From the cell containing the given text, extract its center point as [X, Y] coordinate. 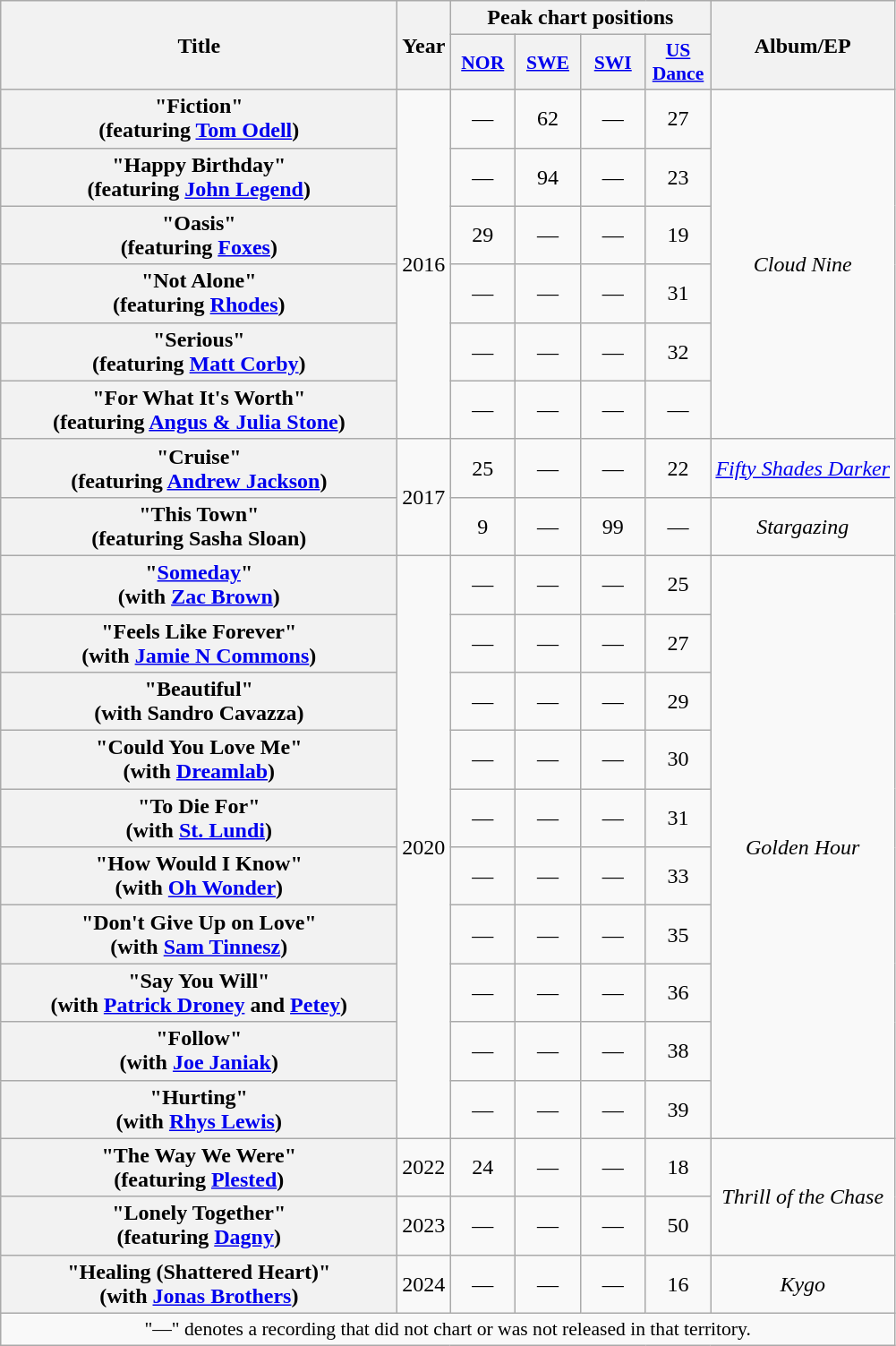
"Oasis"(featuring Foxes) [199, 235]
Year [424, 45]
19 [678, 235]
"Beautiful"(with Sandro Cavazza) [199, 702]
99 [612, 527]
"Follow"(with Joe Janiak) [199, 1051]
"Hurting"(with Rhys Lewis) [199, 1109]
62 [548, 118]
"Not Alone"(featuring Rhodes) [199, 294]
Album/EP [803, 45]
"For What It's Worth"(featuring Angus & Julia Stone) [199, 410]
2024 [424, 1284]
"Fiction"(featuring Tom Odell) [199, 118]
Thrill of the Chase [803, 1196]
"Could You Love Me"(with Dreamlab) [199, 759]
38 [678, 1051]
Stargazing [803, 527]
"Say You Will"(with Patrick Droney and Petey) [199, 992]
22 [678, 467]
2016 [424, 264]
"Healing (Shattered Heart)"(with Jonas Brothers) [199, 1284]
2020 [424, 847]
32 [678, 351]
33 [678, 876]
30 [678, 759]
39 [678, 1109]
"This Town"(featuring Sasha Sloan) [199, 527]
2017 [424, 497]
"Feels Like Forever"(with Jamie N Commons) [199, 643]
9 [483, 527]
"The Way We Were"(featuring Plested) [199, 1168]
SWE [548, 63]
Peak chart positions [580, 18]
"Don't Give Up on Love"(with Sam Tinnesz) [199, 935]
23 [678, 177]
"How Would I Know"(with Oh Wonder) [199, 876]
2022 [424, 1168]
"Serious"(featuring Matt Corby) [199, 351]
Kygo [803, 1284]
94 [548, 177]
"—" denotes a recording that did not chart or was not released in that territory. [448, 1329]
Title [199, 45]
50 [678, 1225]
18 [678, 1168]
NOR [483, 63]
"To Die For"(with St. Lundi) [199, 819]
"Happy Birthday"(featuring John Legend) [199, 177]
"Cruise"(featuring Andrew Jackson) [199, 467]
16 [678, 1284]
Fifty Shades Darker [803, 467]
2023 [424, 1225]
USDance [678, 63]
"Lonely Together"(featuring Dagny) [199, 1225]
36 [678, 992]
SWI [612, 63]
Cloud Nine [803, 264]
35 [678, 935]
"Someday"(with Zac Brown) [199, 584]
24 [483, 1168]
Golden Hour [803, 847]
